Pinpoint the cell where the given text exists, returning its (X, Y) midpoint coordinate. 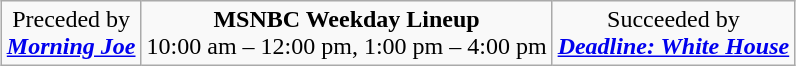
Preceded byMorning Joe (71, 34)
MSNBC Weekday Lineup10:00 am – 12:00 pm, 1:00 pm – 4:00 pm (346, 34)
Succeeded byDeadline: White House (674, 34)
